Find where the given text appears and provide that cell's center as [X, Y] coordinate. 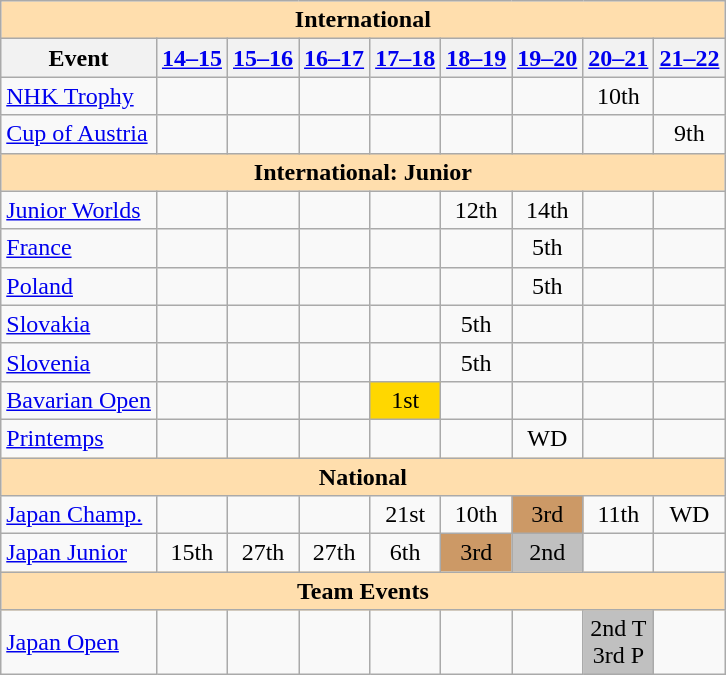
11th [618, 515]
15th [192, 553]
17–18 [406, 58]
Bavarian Open [79, 400]
6th [406, 553]
9th [690, 134]
15–16 [262, 58]
21–22 [690, 58]
Japan Champ. [79, 515]
2nd T3rd P [618, 642]
International: Junior [363, 172]
14–15 [192, 58]
19–20 [548, 58]
Japan Open [79, 642]
Event [79, 58]
Printemps [79, 438]
1st [406, 400]
Japan Junior [79, 553]
Poland [79, 286]
National [363, 477]
Slovakia [79, 324]
Team Events [363, 591]
Slovenia [79, 362]
Junior Worlds [79, 210]
2nd [548, 553]
NHK Trophy [79, 96]
16–17 [334, 58]
20–21 [618, 58]
18–19 [476, 58]
Cup of Austria [79, 134]
14th [548, 210]
France [79, 248]
12th [476, 210]
International [363, 20]
21st [406, 515]
